Return the [X, Y] coordinate for the center point of the cell that contains the specified text.  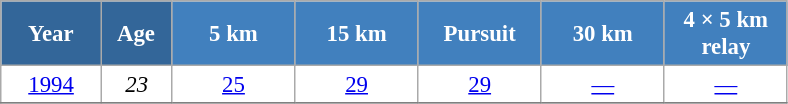
Pursuit [480, 34]
Age [136, 34]
23 [136, 85]
5 km [234, 34]
Year [52, 34]
25 [234, 85]
15 km [356, 34]
4 × 5 km relay [726, 34]
30 km [602, 34]
1994 [52, 85]
